From the cell containing the given text, extract its center point as (x, y) coordinate. 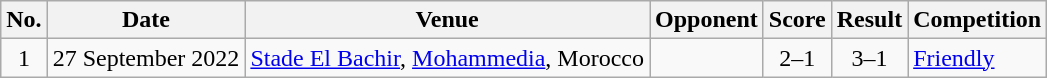
Competition (978, 20)
27 September 2022 (146, 58)
Result (869, 20)
2–1 (797, 58)
Score (797, 20)
Stade El Bachir, Mohammedia, Morocco (448, 58)
1 (24, 58)
Venue (448, 20)
3–1 (869, 58)
No. (24, 20)
Date (146, 20)
Friendly (978, 58)
Opponent (707, 20)
